Output the (X, Y) coordinate of the center of the cell containing the given text.  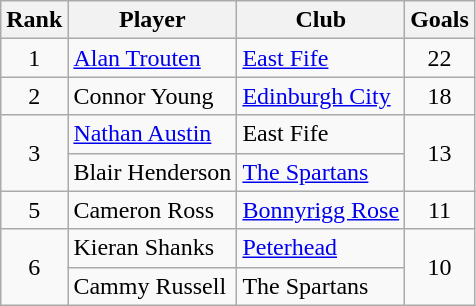
18 (440, 96)
3 (34, 153)
13 (440, 153)
1 (34, 58)
22 (440, 58)
Nathan Austin (152, 134)
5 (34, 210)
Kieran Shanks (152, 248)
10 (440, 267)
Peterhead (321, 248)
Connor Young (152, 96)
Cammy Russell (152, 286)
Blair Henderson (152, 172)
Cameron Ross (152, 210)
2 (34, 96)
Club (321, 20)
Edinburgh City (321, 96)
Bonnyrigg Rose (321, 210)
11 (440, 210)
Player (152, 20)
Rank (34, 20)
6 (34, 267)
Alan Trouten (152, 58)
Goals (440, 20)
